Determine the [x, y] coordinate at the center of the cell enclosing the given text.  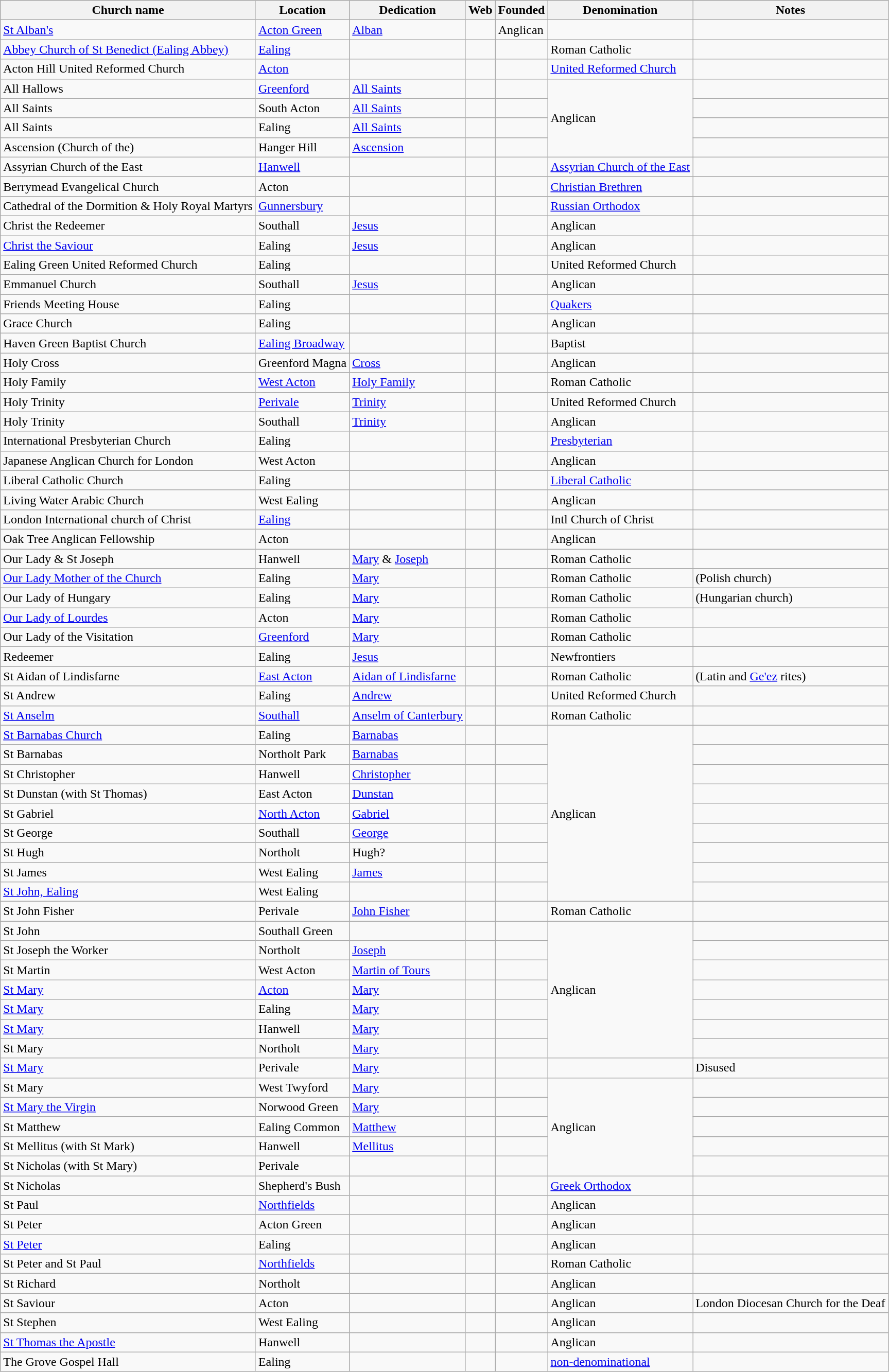
Anselm of Canterbury [408, 715]
West Twyford [302, 1087]
Founded [521, 10]
Greenford Magna [302, 363]
Dunstan [408, 794]
Martin of Tours [408, 970]
St Martin [128, 970]
St Thomas the Apostle [128, 1342]
Presbyterian [620, 441]
Northolt Park [302, 754]
Matthew [408, 1127]
Notes [791, 10]
St Matthew [128, 1127]
Mary & Joseph [408, 558]
Joseph [408, 951]
Ealing Broadway [302, 343]
Grace Church [128, 324]
Church name [128, 10]
Norwood Green [302, 1107]
St John Fisher [128, 911]
Japanese Anglican Church for London [128, 461]
The Grove Gospel Hall [128, 1362]
Cathedral of the Dormition & Holy Royal Martyrs [128, 206]
St Mellitus (with St Mark) [128, 1146]
All Hallows [128, 89]
St Aidan of Lindisfarne [128, 676]
Christ the Redeemer [128, 225]
Mellitus [408, 1146]
Ascension [408, 147]
Ascension (Church of the) [128, 147]
Christopher [408, 774]
Baptist [620, 343]
St Saviour [128, 1303]
St Mary the Virgin [128, 1107]
St Paul [128, 1205]
Ealing Green United Reformed Church [128, 265]
St John, Ealing [128, 892]
St John [128, 931]
Living Water Arabic Church [128, 500]
St Gabriel [128, 813]
Cross [408, 363]
St Alban's [128, 30]
St Peter and St Paul [128, 1264]
St Richard [128, 1283]
Holy Cross [128, 363]
Abbey Church of St Benedict (Ealing Abbey) [128, 49]
Gabriel [408, 813]
Our Lady of Lourdes [128, 618]
St Joseph the Worker [128, 951]
Redeemer [128, 657]
Russian Orthodox [620, 206]
Denomination [620, 10]
Hugh? [408, 852]
St Hugh [128, 852]
St Nicholas [128, 1185]
Our Lady & St Joseph [128, 558]
Newfrontiers [620, 657]
John Fisher [408, 911]
Friends Meeting House [128, 304]
Christian Brethren [620, 186]
Our Lady Mother of the Church [128, 578]
Acton Hill United Reformed Church [128, 69]
Liberal Catholic [620, 480]
Alban [408, 30]
Disused [791, 1068]
non-denominational [620, 1362]
London Diocesan Church for the Deaf [791, 1303]
St Dunstan (with St Thomas) [128, 794]
Christ the Saviour [128, 245]
Shepherd's Bush [302, 1185]
Ealing Common [302, 1127]
Haven Green Baptist Church [128, 343]
Liberal Catholic Church [128, 480]
St James [128, 872]
St Christopher [128, 774]
International Presbyterian Church [128, 441]
Southall Green [302, 931]
Our Lady of the Visitation [128, 637]
(Polish church) [791, 578]
St Barnabas Church [128, 735]
Intl Church of Christ [620, 519]
James [408, 872]
St Barnabas [128, 754]
(Latin and Ge'ez rites) [791, 676]
St George [128, 833]
St Andrew [128, 696]
St Anselm [128, 715]
Location [302, 10]
Oak Tree Anglican Fellowship [128, 539]
Berrymead Evangelical Church [128, 186]
Andrew [408, 696]
Quakers [620, 304]
St Stephen [128, 1323]
Emmanuel Church [128, 285]
Aidan of Lindisfarne [408, 676]
London International church of Christ [128, 519]
Hanger Hill [302, 147]
Our Lady of Hungary [128, 598]
North Acton [302, 813]
Web [480, 10]
George [408, 833]
Dedication [408, 10]
Gunnersbury [302, 206]
Greek Orthodox [620, 1185]
St Nicholas (with St Mary) [128, 1166]
(Hungarian church) [791, 598]
South Acton [302, 108]
